Detect which cell encompasses the target text, then output its [X, Y] center coordinate. 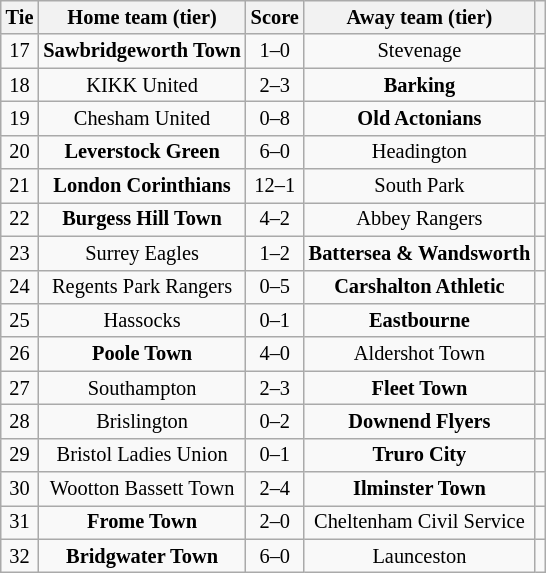
Cheltenham Civil Service [420, 522]
32 [20, 556]
31 [20, 522]
Frome Town [142, 522]
21 [20, 186]
Hassocks [142, 320]
25 [20, 320]
Aldershot Town [420, 354]
Fleet Town [420, 388]
Home team (tier) [142, 17]
Headington [420, 152]
27 [20, 388]
Old Actonians [420, 118]
Away team (tier) [420, 17]
1–2 [275, 253]
Bristol Ladies Union [142, 455]
Battersea & Wandsworth [420, 253]
Leverstock Green [142, 152]
Brislington [142, 421]
Barking [420, 85]
Stevenage [420, 51]
1–0 [275, 51]
19 [20, 118]
Ilminster Town [420, 489]
Score [275, 17]
London Corinthians [142, 186]
Chesham United [142, 118]
Regents Park Rangers [142, 287]
18 [20, 85]
24 [20, 287]
Downend Flyers [420, 421]
Burgess Hill Town [142, 219]
Tie [20, 17]
Surrey Eagles [142, 253]
29 [20, 455]
12–1 [275, 186]
4–0 [275, 354]
Poole Town [142, 354]
23 [20, 253]
Truro City [420, 455]
South Park [420, 186]
Launceston [420, 556]
0–8 [275, 118]
2–0 [275, 522]
20 [20, 152]
26 [20, 354]
Eastbourne [420, 320]
Wootton Bassett Town [142, 489]
4–2 [275, 219]
28 [20, 421]
0–2 [275, 421]
2–4 [275, 489]
Southampton [142, 388]
22 [20, 219]
KIKK United [142, 85]
30 [20, 489]
Abbey Rangers [420, 219]
Bridgwater Town [142, 556]
17 [20, 51]
Carshalton Athletic [420, 287]
Sawbridgeworth Town [142, 51]
0–5 [275, 287]
